Output the (x, y) coordinate of the center of the cell containing the given text.  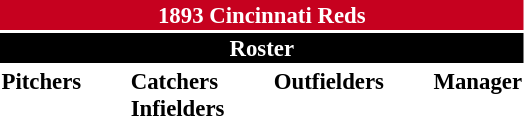
Roster (262, 48)
1893 Cincinnati Reds (262, 15)
